Extract the (X, Y) coordinate from the center of the cell holding the provided text.  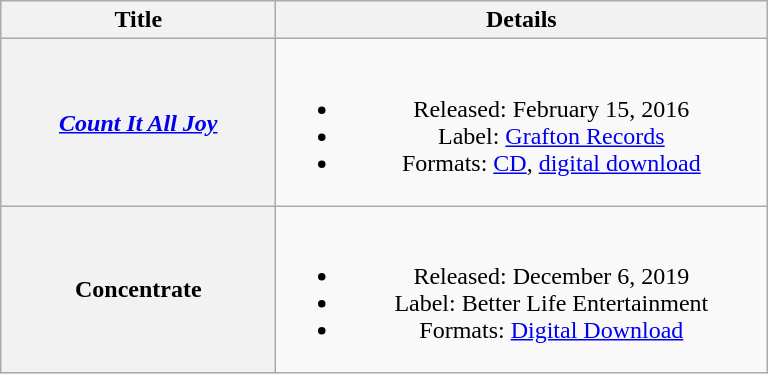
Released: February 15, 2016Label: Grafton RecordsFormats: CD, digital download (522, 122)
Concentrate (138, 290)
Title (138, 20)
Details (522, 20)
Released: December 6, 2019Label: Better Life EntertainmentFormats: Digital Download (522, 290)
Count It All Joy (138, 122)
